Detect which cell encompasses the target text, then output its [x, y] center coordinate. 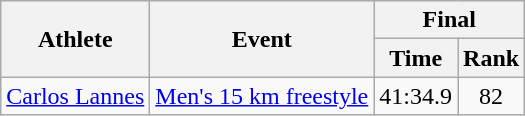
41:34.9 [416, 96]
Carlos Lannes [76, 96]
Rank [492, 58]
Men's 15 km freestyle [262, 96]
Event [262, 39]
82 [492, 96]
Athlete [76, 39]
Time [416, 58]
Final [450, 20]
